Capture the cell that displays the provided text and extract its [x, y] central coordinate. 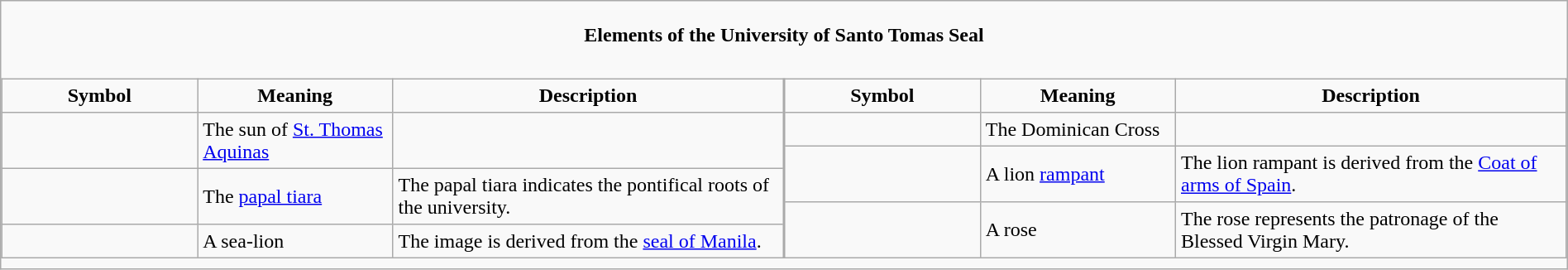
A rose [1078, 230]
A lion rampant [1078, 174]
The papal tiara [294, 196]
The image is derived from the seal of Manila. [588, 241]
The rose represents the patronage of the Blessed Virgin Mary. [1370, 230]
The lion rampant is derived from the Coat of arms of Spain. [1370, 174]
Elements of the University of Santo Tomas Seal [784, 35]
The sun of St. Thomas Aquinas [294, 141]
A sea-lion [294, 241]
The Dominican Cross [1078, 129]
The papal tiara indicates the pontifical roots of the university. [588, 196]
